Output the [X, Y] coordinate of the center of the cell containing the given text.  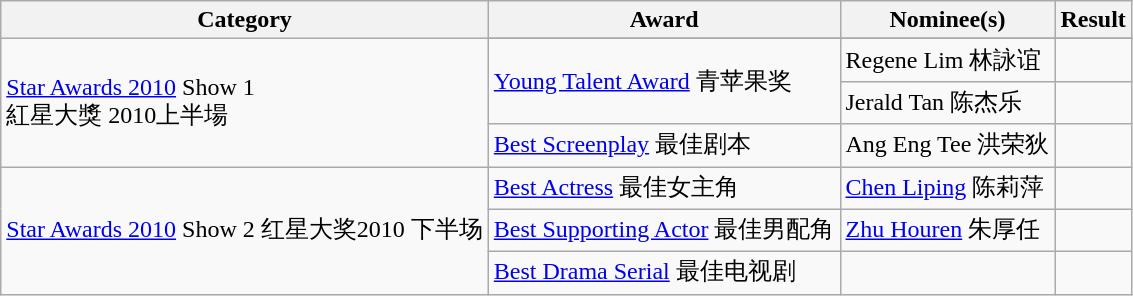
Best Actress 最佳女主角 [664, 188]
Chen Liping 陈莉萍 [948, 188]
Category [245, 20]
Jerald Tan 陈杰乐 [948, 102]
Best Supporting Actor 最佳男配角 [664, 230]
Award [664, 20]
Star Awards 2010 Show 2 红星大奖2010 下半场 [245, 230]
Best Drama Serial 最佳电视剧 [664, 274]
Result [1093, 20]
Star Awards 2010 Show 1 紅星大獎 2010上半場 [245, 103]
Nominee(s) [948, 20]
Young Talent Award 青苹果奖 [664, 82]
Regene Lim 林詠谊 [948, 60]
Best Screenplay 最佳剧本 [664, 146]
Ang Eng Tee 洪荣狄 [948, 146]
Zhu Houren 朱厚任 [948, 230]
